Search for the cell housing the specified text and yield its (x, y) center coordinate. 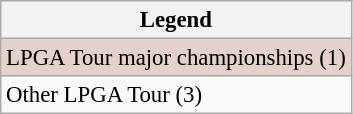
Legend (176, 20)
Other LPGA Tour (3) (176, 95)
LPGA Tour major championships (1) (176, 58)
